Search for the cell housing the specified text and yield its (x, y) center coordinate. 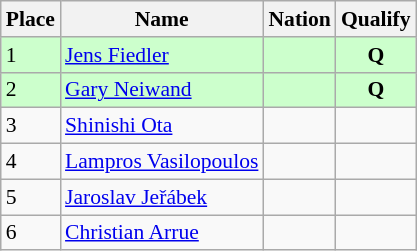
Nation (299, 19)
Christian Arrue (162, 233)
2 (30, 90)
5 (30, 197)
Jaroslav Jeřábek (162, 197)
Shinishi Ota (162, 126)
Place (30, 19)
Name (162, 19)
1 (30, 55)
Jens Fiedler (162, 55)
Lampros Vasilopoulos (162, 162)
Qualify (376, 19)
4 (30, 162)
Gary Neiwand (162, 90)
6 (30, 233)
3 (30, 126)
